Detect which cell encompasses the target text, then output its (x, y) center coordinate. 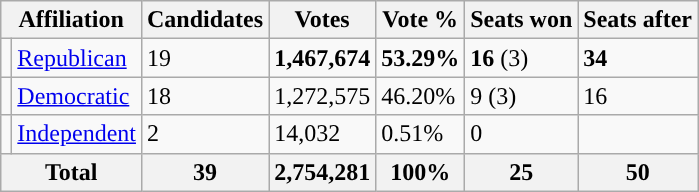
Vote % (420, 20)
18 (204, 96)
19 (204, 58)
Seats after (638, 20)
46.20% (420, 96)
14,032 (322, 134)
39 (204, 172)
2 (204, 134)
1,272,575 (322, 96)
1,467,674 (322, 58)
Independent (77, 134)
53.29% (420, 58)
0 (522, 134)
2,754,281 (322, 172)
16 (638, 96)
Seats won (522, 20)
16 (3) (522, 58)
0.51% (420, 134)
Total (72, 172)
34 (638, 58)
9 (3) (522, 96)
25 (522, 172)
100% (420, 172)
Republican (77, 58)
Affiliation (72, 20)
50 (638, 172)
Candidates (204, 20)
Democratic (77, 96)
Votes (322, 20)
